From the cell containing the given text, extract its center point as [x, y] coordinate. 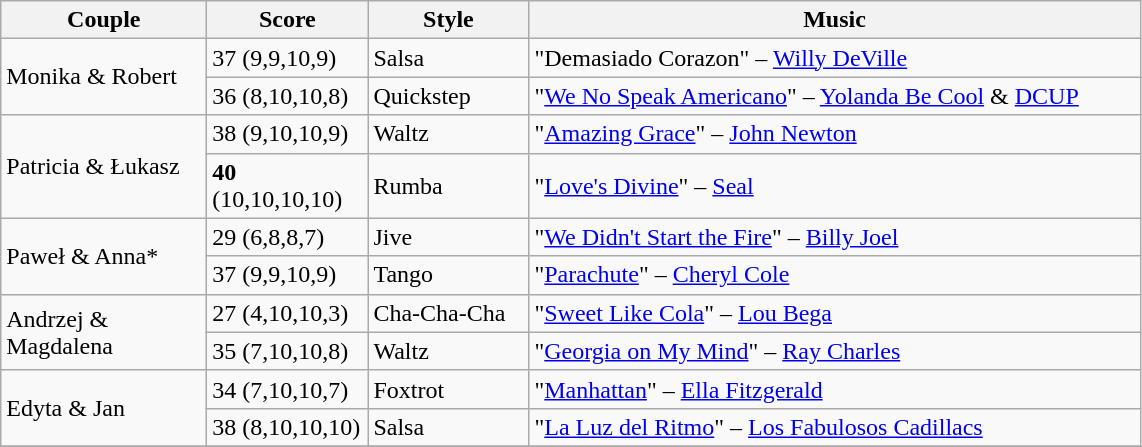
Foxtrot [448, 389]
27 (4,10,10,3) [288, 313]
Paweł & Anna* [104, 256]
Couple [104, 20]
Tango [448, 275]
38 (8,10,10,10) [288, 427]
"La Luz del Ritmo" – Los Fabulosos Cadillacs [834, 427]
Andrzej & Magdalena [104, 332]
29 (6,8,8,7) [288, 237]
"Love's Divine" – Seal [834, 186]
Edyta & Jan [104, 408]
"Demasiado Corazon" – Willy DeVille [834, 58]
Quickstep [448, 96]
Monika & Robert [104, 77]
34 (7,10,10,7) [288, 389]
Patricia & Łukasz [104, 166]
Jive [448, 237]
Score [288, 20]
40 (10,10,10,10) [288, 186]
"Parachute" – Cheryl Cole [834, 275]
Cha-Cha-Cha [448, 313]
"Sweet Like Cola" – Lou Bega [834, 313]
"We No Speak Americano" – Yolanda Be Cool & DCUP [834, 96]
"Amazing Grace" – John Newton [834, 134]
35 (7,10,10,8) [288, 351]
Music [834, 20]
Style [448, 20]
"Georgia on My Mind" – Ray Charles [834, 351]
"We Didn't Start the Fire" – Billy Joel [834, 237]
38 (9,10,10,9) [288, 134]
Rumba [448, 186]
36 (8,10,10,8) [288, 96]
"Manhattan" – Ella Fitzgerald [834, 389]
